Output the (X, Y) coordinate of the center of the cell containing the given text.  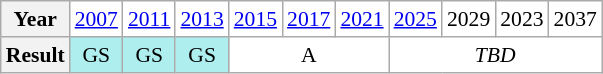
2037 (576, 19)
A (309, 55)
2021 (362, 19)
2015 (256, 19)
Result (36, 55)
2007 (96, 19)
2029 (468, 19)
TBD (496, 55)
2011 (149, 19)
2023 (522, 19)
2025 (416, 19)
2013 (202, 19)
Year (36, 19)
2017 (308, 19)
